Extract the [x, y] coordinate from the center of the cell holding the provided text.  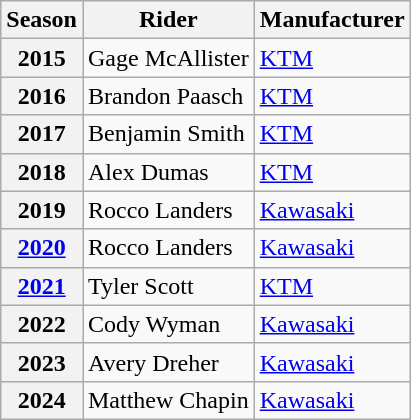
Benjamin Smith [168, 134]
2017 [42, 134]
2018 [42, 172]
Season [42, 20]
2019 [42, 210]
Manufacturer [332, 20]
2022 [42, 324]
2020 [42, 248]
Tyler Scott [168, 286]
Brandon Paasch [168, 96]
2015 [42, 58]
Cody Wyman [168, 324]
Rider [168, 20]
2016 [42, 96]
Avery Dreher [168, 362]
Alex Dumas [168, 172]
2021 [42, 286]
2024 [42, 400]
Matthew Chapin [168, 400]
2023 [42, 362]
Gage McAllister [168, 58]
